Capture the cell that displays the provided text and extract its (X, Y) central coordinate. 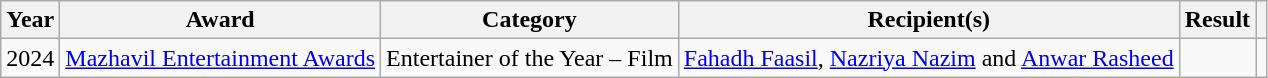
Year (30, 20)
Result (1217, 20)
Category (530, 20)
Recipient(s) (928, 20)
Fahadh Faasil, Nazriya Nazim and Anwar Rasheed (928, 58)
Entertainer of the Year – Film (530, 58)
Award (220, 20)
2024 (30, 58)
Mazhavil Entertainment Awards (220, 58)
